Return (x, y) of the center of cell containing provided text 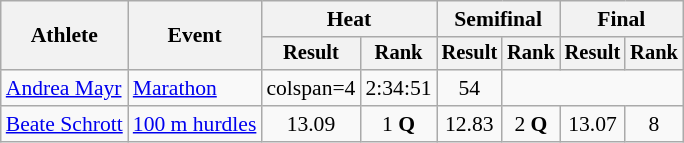
8 (654, 124)
13.09 (310, 124)
54 (470, 88)
13.07 (593, 124)
2:34:51 (398, 88)
Andrea Mayr (64, 88)
Final (622, 19)
Heat (348, 19)
Athlete (64, 36)
1 Q (398, 124)
12.83 (470, 124)
Marathon (195, 88)
Beate Schrott (64, 124)
Semifinal (498, 19)
2 Q (531, 124)
colspan=4 (310, 88)
Event (195, 36)
100 m hurdles (195, 124)
